Output the (x, y) coordinate of the center of the cell containing the given text.  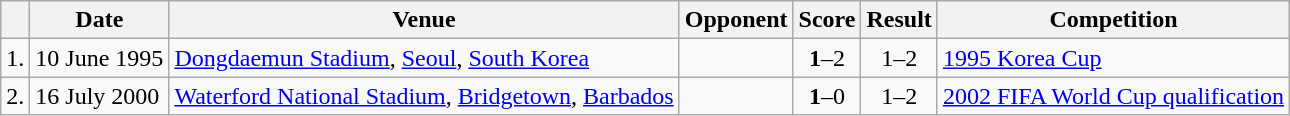
Venue (424, 20)
Score (827, 20)
16 July 2000 (100, 96)
1. (16, 58)
1995 Korea Cup (1113, 58)
Waterford National Stadium, Bridgetown, Barbados (424, 96)
Date (100, 20)
1–0 (827, 96)
Dongdaemun Stadium, Seoul, South Korea (424, 58)
Opponent (736, 20)
Result (899, 20)
2002 FIFA World Cup qualification (1113, 96)
Competition (1113, 20)
10 June 1995 (100, 58)
2. (16, 96)
